Find where the given text appears and provide that cell's center as (x, y) coordinate. 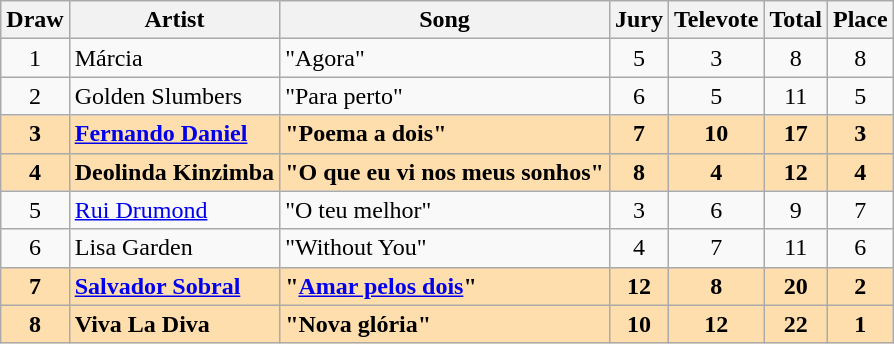
Total (796, 20)
17 (796, 134)
9 (796, 210)
Lisa Garden (174, 248)
"Para perto" (445, 96)
"O que eu vi nos meus sonhos" (445, 172)
Rui Drumond (174, 210)
"O teu melhor" (445, 210)
"Poema a dois" (445, 134)
"Agora" (445, 58)
Artist (174, 20)
20 (796, 286)
Fernando Daniel (174, 134)
Deolinda Kinzimba (174, 172)
"Amar pelos dois" (445, 286)
Televote (716, 20)
Márcia (174, 58)
Viva La Diva (174, 324)
22 (796, 324)
Draw (35, 20)
Song (445, 20)
"Nova glória" (445, 324)
"Without You" (445, 248)
Jury (638, 20)
Place (860, 20)
Golden Slumbers (174, 96)
Salvador Sobral (174, 286)
